Determine the (X, Y) coordinate at the center of the cell enclosing the given text.  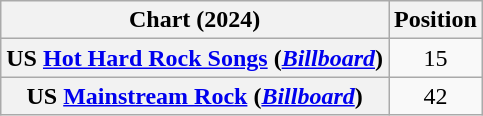
US Mainstream Rock (Billboard) (195, 96)
42 (436, 96)
Position (436, 20)
Chart (2024) (195, 20)
15 (436, 58)
US Hot Hard Rock Songs (Billboard) (195, 58)
